Scan for the cell matching the given text and deliver its [X, Y] coordinate at center. 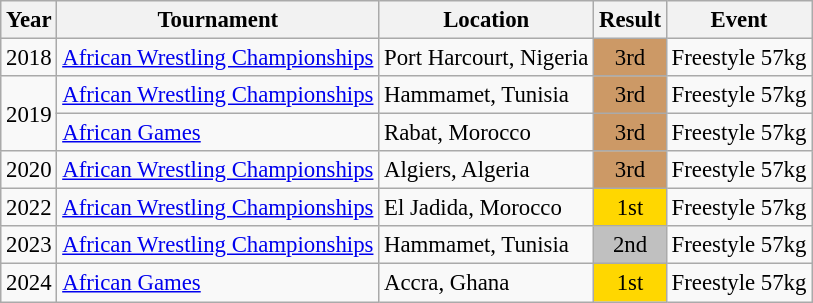
Result [630, 20]
Location [486, 20]
Rabat, Morocco [486, 133]
2023 [29, 245]
2nd [630, 245]
2020 [29, 170]
Year [29, 20]
2022 [29, 208]
Accra, Ghana [486, 283]
Event [738, 20]
2024 [29, 283]
2018 [29, 58]
2019 [29, 114]
El Jadida, Morocco [486, 208]
Algiers, Algeria [486, 170]
Tournament [218, 20]
Port Harcourt, Nigeria [486, 58]
